Search for the cell housing the specified text and yield its (x, y) center coordinate. 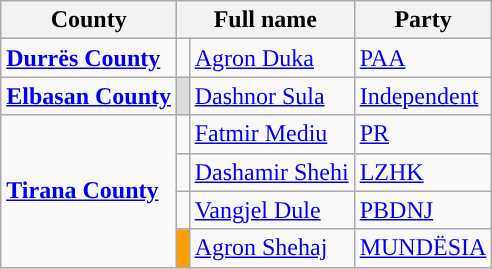
Party (423, 20)
Tirana County (89, 191)
Vangjel Dule (272, 210)
Dashnor Sula (272, 96)
Fatmir Mediu (272, 134)
PR (423, 134)
Durrës County (89, 58)
Agron Shehaj (272, 248)
Independent (423, 96)
PAA (423, 58)
LZHK (423, 172)
Full name (266, 20)
Elbasan County (89, 96)
PBDNJ (423, 210)
Dashamir Shehi (272, 172)
Agron Duka (272, 58)
MUNDËSIA (423, 248)
County (89, 20)
